Determine the [X, Y] coordinate at the center of the cell enclosing the given text.  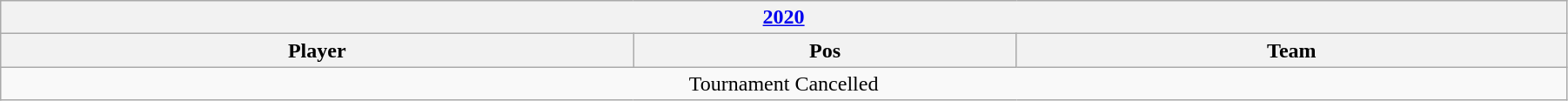
Team [1291, 50]
Player [317, 50]
2020 [784, 17]
Pos [825, 50]
Tournament Cancelled [784, 84]
